For the text-containing cell, return its midpoint in [X, Y] coordinate format. 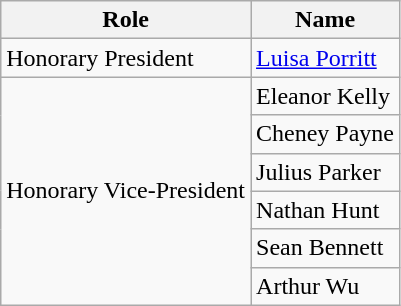
Eleanor Kelly [326, 96]
Cheney Payne [326, 134]
Honorary President [126, 58]
Arthur Wu [326, 286]
Honorary Vice-President [126, 191]
Name [326, 20]
Nathan Hunt [326, 210]
Julius Parker [326, 172]
Sean Bennett [326, 248]
Role [126, 20]
Luisa Porritt [326, 58]
